Determine the (X, Y) coordinate at the center of the cell enclosing the given text.  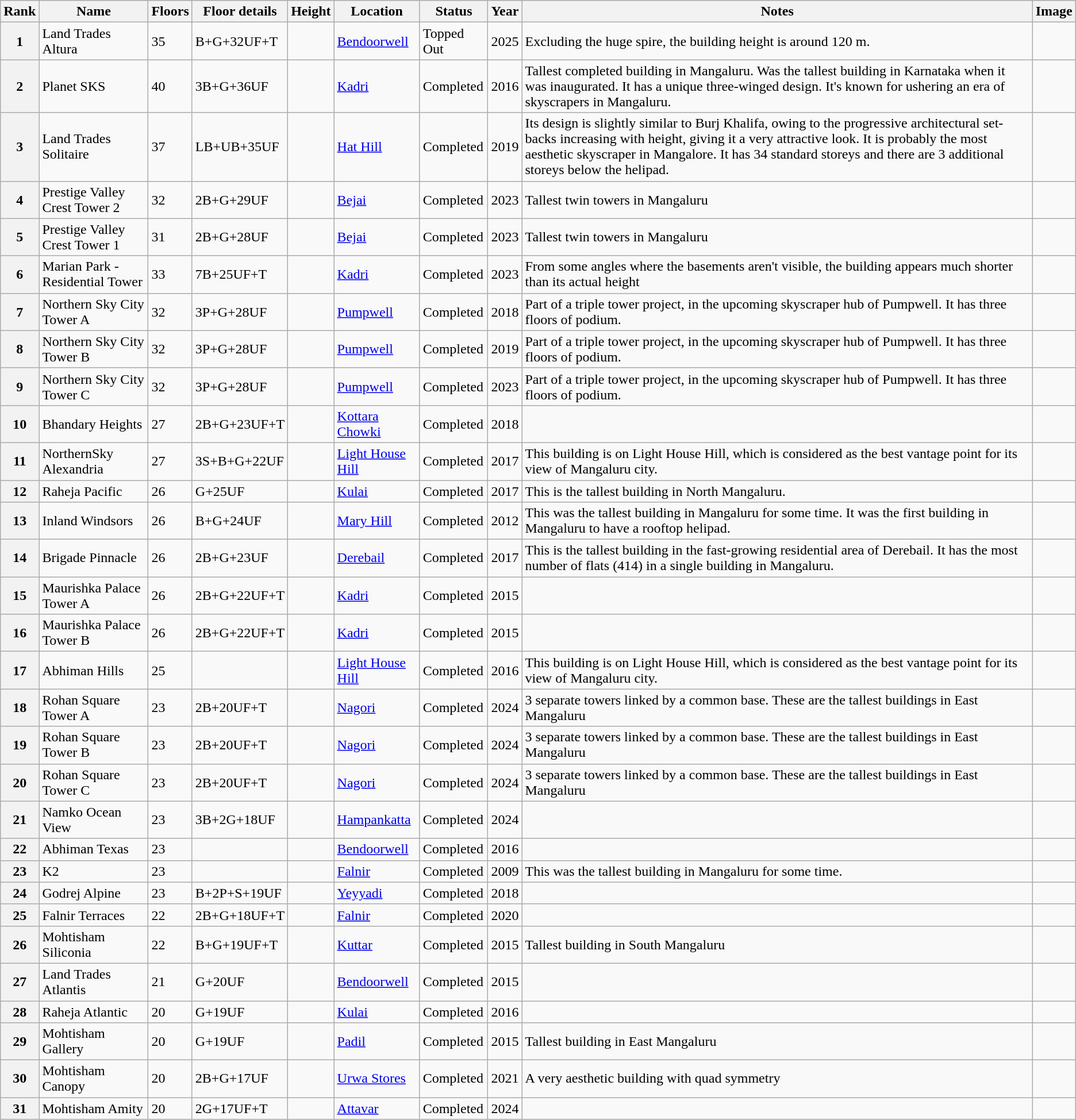
7B+25UF+T (240, 275)
40 (170, 86)
Floor details (240, 11)
Floors (170, 11)
Mohtisham Siliconia (94, 945)
11 (20, 461)
12 (20, 491)
Notes (777, 11)
2020 (505, 915)
2 (20, 86)
1 (20, 41)
Derebail (377, 559)
14 (20, 559)
B+2P+S+19UF (240, 893)
Rohan Square Tower A (94, 708)
This is the tallest building in North Mangaluru. (777, 491)
Marian Park - Residential Tower (94, 275)
Tallest building in East Mangaluru (777, 1041)
Image (1054, 11)
2B+G+23UF (240, 559)
29 (20, 1041)
2012 (505, 521)
Location (377, 11)
A very aesthetic building with quad symmetry (777, 1079)
Mohtisham Amity (94, 1109)
Rohan Square Tower B (94, 745)
Godrej Alpine (94, 893)
Northern Sky City Tower A (94, 311)
33 (170, 275)
Land Trades Solitaire (94, 147)
LB+UB+35UF (240, 147)
Land Trades Altura (94, 41)
Padil (377, 1041)
Attavar (377, 1109)
Brigade Pinnacle (94, 559)
Urwa Stores (377, 1079)
Hampankatta (377, 819)
7 (20, 311)
Namko Ocean View (94, 819)
19 (20, 745)
Northern Sky City Tower B (94, 349)
Northern Sky City Tower C (94, 386)
18 (20, 708)
9 (20, 386)
From some angles where the basements aren't visible, the building appears much shorter than its actual height (777, 275)
2021 (505, 1079)
37 (170, 147)
Mohtisham Canopy (94, 1079)
Maurishka Palace Tower A (94, 595)
4 (20, 200)
B+G+24UF (240, 521)
13 (20, 521)
Mary Hill (377, 521)
2009 (505, 871)
24 (20, 893)
Inland Windsors (94, 521)
28 (20, 1012)
2G+17UF+T (240, 1109)
This was the tallest building in Mangaluru for some time. It was the first building in Mangaluru to have a rooftop helipad. (777, 521)
2B+G+18UF+T (240, 915)
G+20UF (240, 982)
G+25UF (240, 491)
35 (170, 41)
Raheja Atlantic (94, 1012)
3B+G+36UF (240, 86)
10 (20, 424)
Prestige Valley Crest Tower 1 (94, 237)
Planet SKS (94, 86)
Mohtisham Gallery (94, 1041)
2B+G+23UF+T (240, 424)
3 (20, 147)
Prestige Valley Crest Tower 2 (94, 200)
2B+G+29UF (240, 200)
Tallest building in South Mangaluru (777, 945)
2B+G+28UF (240, 237)
Status (454, 11)
Kottara Chowki (377, 424)
Name (94, 11)
Land Trades Atlantis (94, 982)
17 (20, 670)
Raheja Pacific (94, 491)
3B+2G+18UF (240, 819)
Abhiman Hills (94, 670)
Falnir Terraces (94, 915)
This was the tallest building in Mangaluru for some time. (777, 871)
Hat Hill (377, 147)
Rank (20, 11)
Year (505, 11)
Abhiman Texas (94, 849)
Height (311, 11)
3S+B+G+22UF (240, 461)
Yeyyadi (377, 893)
6 (20, 275)
Kuttar (377, 945)
NorthernSky Alexandria (94, 461)
B+G+19UF+T (240, 945)
2025 (505, 41)
Maurishka Palace Tower B (94, 633)
16 (20, 633)
8 (20, 349)
Rohan Square Tower C (94, 783)
B+G+32UF+T (240, 41)
2B+G+17UF (240, 1079)
K2 (94, 871)
30 (20, 1079)
Topped Out (454, 41)
Excluding the huge spire, the building height is around 120 m. (777, 41)
15 (20, 595)
5 (20, 237)
Bhandary Heights (94, 424)
